Scan for the cell matching the given text and deliver its [x, y] coordinate at center. 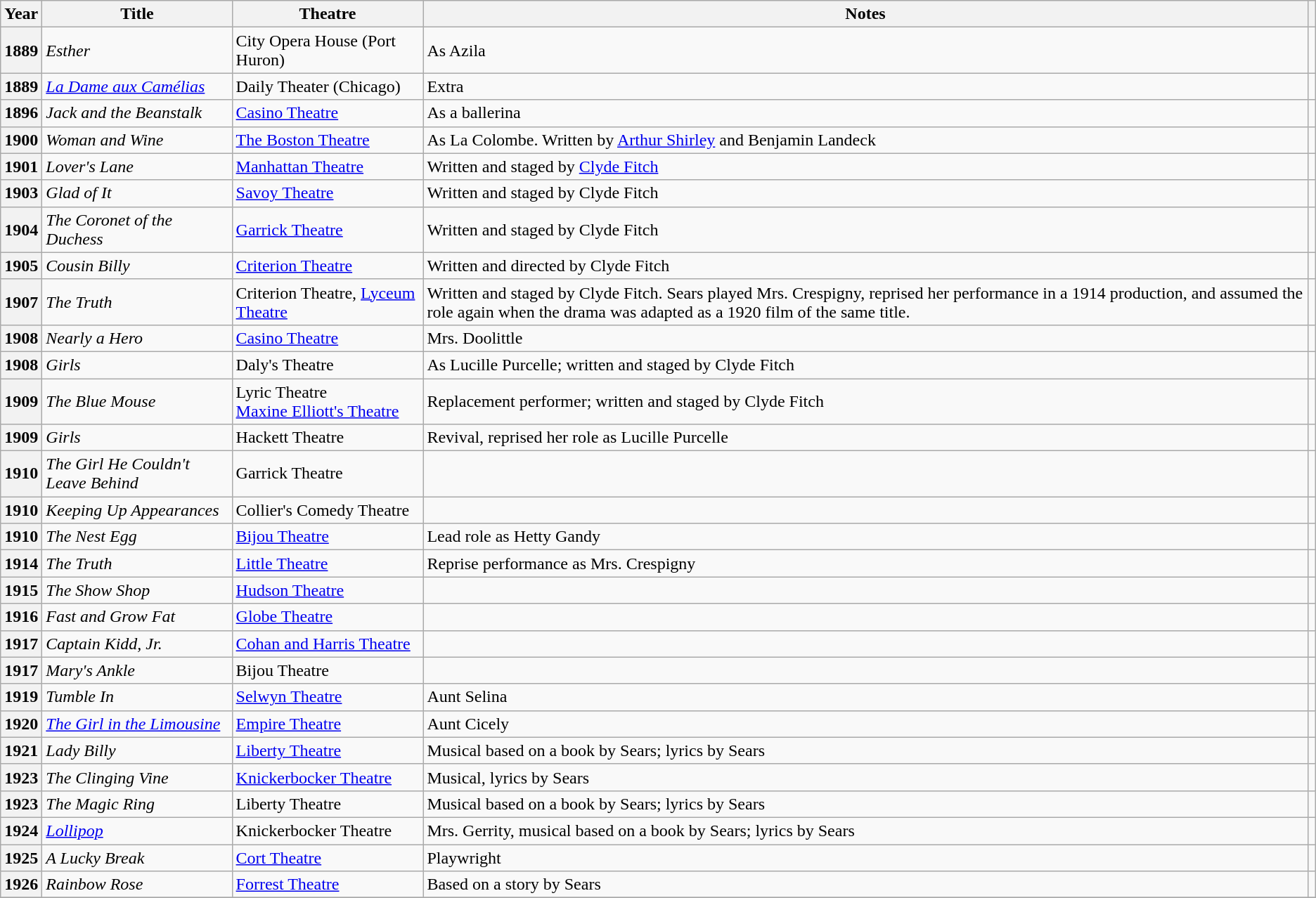
Revival, reprised her role as Lucille Purcelle [865, 438]
Captain Kidd, Jr. [137, 644]
Selwyn Theatre [328, 697]
Empire Theatre [328, 724]
1901 [21, 167]
As a ballerina [865, 113]
Criterion Theatre [328, 266]
The Coronet of the Duchess [137, 229]
Collier's Comedy Theatre [328, 510]
Mary's Ankle [137, 670]
1896 [21, 113]
Written and directed by Clyde Fitch [865, 266]
The Show Shop [137, 590]
As Azila [865, 51]
1900 [21, 140]
Little Theatre [328, 564]
As Lucille Purcelle; written and staged by Clyde Fitch [865, 365]
Keeping Up Appearances [137, 510]
Lollipop [137, 831]
Tumble In [137, 697]
Daily Theater (Chicago) [328, 86]
Jack and the Beanstalk [137, 113]
1920 [21, 724]
Savoy Theatre [328, 193]
Cohan and Harris Theatre [328, 644]
Lead role as Hetty Gandy [865, 537]
Lyric Theatre Maxine Elliott's Theatre [328, 401]
Musical, lyrics by Sears [865, 777]
Lady Billy [137, 750]
Cort Theatre [328, 858]
Mrs. Gerrity, musical based on a book by Sears; lyrics by Sears [865, 831]
Nearly a Hero [137, 338]
The Magic Ring [137, 804]
Glad of It [137, 193]
Notes [865, 14]
Title [137, 14]
1926 [21, 885]
Replacement performer; written and staged by Clyde Fitch [865, 401]
1919 [21, 697]
Manhattan Theatre [328, 167]
Mrs. Doolittle [865, 338]
1916 [21, 617]
City Opera House (Port Huron) [328, 51]
Woman and Wine [137, 140]
Aunt Cicely [865, 724]
La Dame aux Camélias [137, 86]
The Blue Mouse [137, 401]
1915 [21, 590]
1904 [21, 229]
The Girl He Couldn't Leave Behind [137, 474]
Aunt Selina [865, 697]
The Clinging Vine [137, 777]
Globe Theatre [328, 617]
Based on a story by Sears [865, 885]
1924 [21, 831]
Year [21, 14]
A Lucky Break [137, 858]
The Girl in the Limousine [137, 724]
Criterion Theatre, Lyceum Theatre [328, 302]
The Nest Egg [137, 537]
As La Colombe. Written by Arthur Shirley and Benjamin Landeck [865, 140]
1914 [21, 564]
Hackett Theatre [328, 438]
Playwright [865, 858]
Reprise performance as Mrs. Crespigny [865, 564]
Fast and Grow Fat [137, 617]
The Boston Theatre [328, 140]
Cousin Billy [137, 266]
Lover's Lane [137, 167]
1925 [21, 858]
Forrest Theatre [328, 885]
Extra [865, 86]
Esther [137, 51]
Daly's Theatre [328, 365]
1907 [21, 302]
Hudson Theatre [328, 590]
Theatre [328, 14]
1921 [21, 750]
Rainbow Rose [137, 885]
1903 [21, 193]
1905 [21, 266]
